Find where the given text appears and provide that cell's center as [X, Y] coordinate. 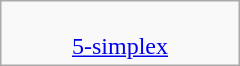
5-simplex [120, 34]
